Output the [x, y] coordinate of the center of the cell containing the given text.  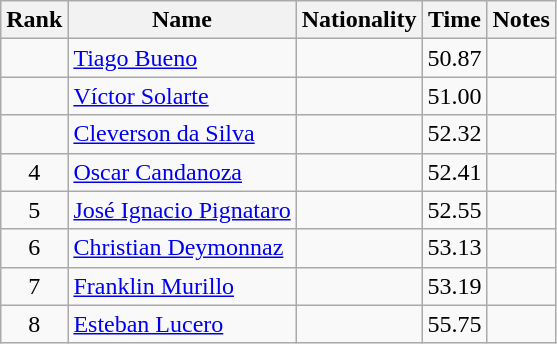
Time [454, 20]
Tiago Bueno [182, 58]
5 [34, 210]
4 [34, 172]
Esteban Lucero [182, 324]
51.00 [454, 96]
52.41 [454, 172]
Franklin Murillo [182, 286]
53.13 [454, 248]
Name [182, 20]
Cleverson da Silva [182, 134]
55.75 [454, 324]
52.55 [454, 210]
José Ignacio Pignataro [182, 210]
Nationality [359, 20]
Christian Deymonnaz [182, 248]
52.32 [454, 134]
53.19 [454, 286]
8 [34, 324]
6 [34, 248]
50.87 [454, 58]
Notes [521, 20]
Víctor Solarte [182, 96]
Oscar Candanoza [182, 172]
7 [34, 286]
Rank [34, 20]
